Extract the [x, y] coordinate from the center of the cell holding the provided text.  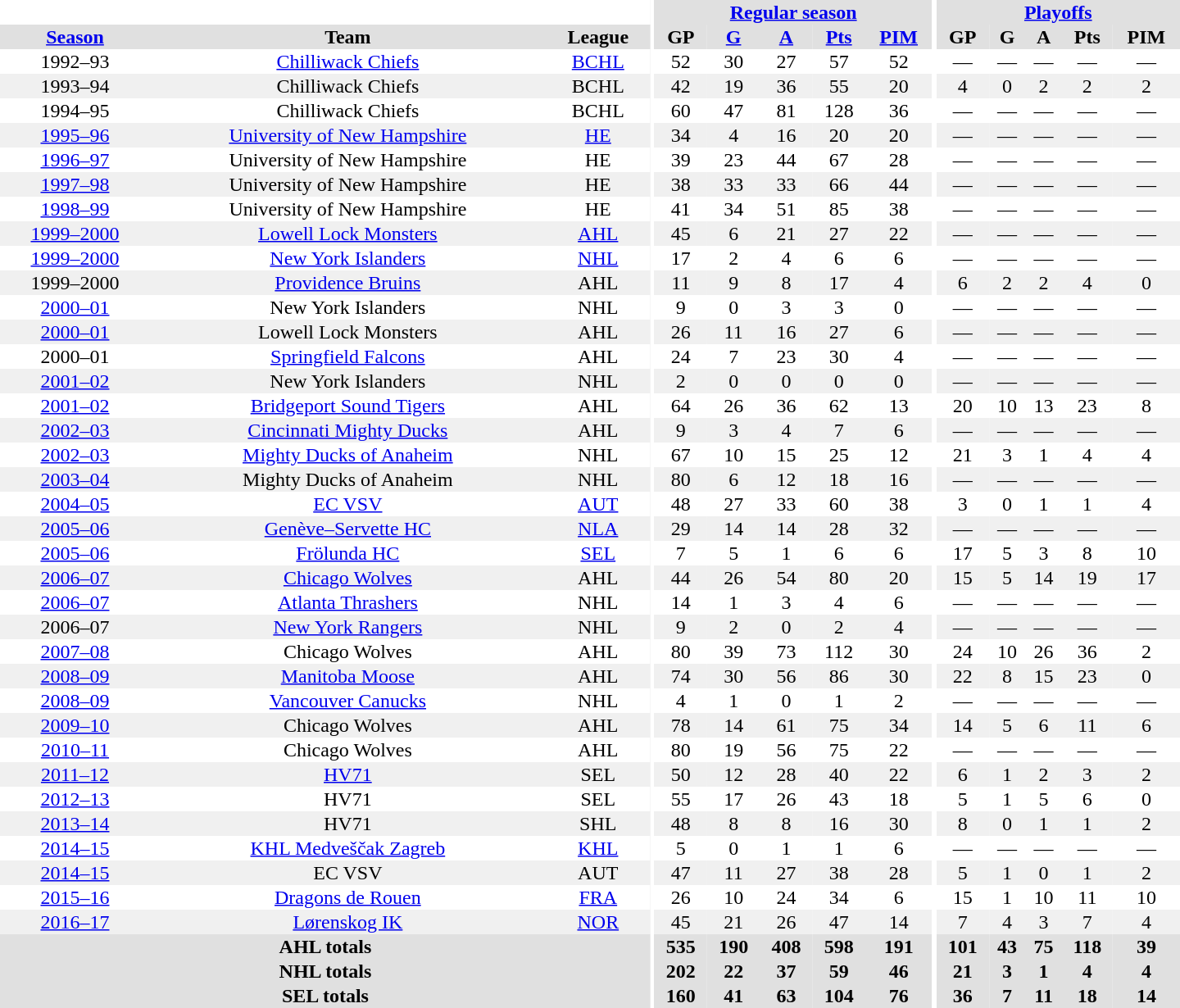
League [598, 37]
1998–99 [75, 209]
2013–14 [75, 824]
FRA [598, 897]
2016–17 [75, 922]
1993–94 [75, 86]
408 [786, 947]
32 [899, 529]
New York Rangers [347, 627]
46 [899, 971]
1992–93 [75, 61]
62 [839, 406]
KHL [598, 848]
AHL totals [325, 947]
101 [963, 947]
535 [681, 947]
SEL totals [325, 996]
66 [839, 184]
59 [839, 971]
104 [839, 996]
37 [786, 971]
1997–98 [75, 184]
Regular season [793, 12]
76 [899, 996]
2003–04 [75, 479]
54 [786, 578]
85 [839, 209]
Playoffs [1059, 12]
Vancouver Canucks [347, 701]
112 [839, 652]
2011–12 [75, 774]
81 [786, 111]
29 [681, 529]
64 [681, 406]
Season [75, 37]
Bridgeport Sound Tigers [347, 406]
61 [786, 725]
50 [681, 774]
Atlanta Thrashers [347, 602]
63 [786, 996]
2007–08 [75, 652]
1995–96 [75, 135]
Genève–Servette HC [347, 529]
KHL Medveščak Zagreb [347, 848]
86 [839, 676]
Springfield Falcons [347, 356]
191 [899, 947]
2009–10 [75, 725]
Cincinnati Mighty Ducks [347, 430]
2010–11 [75, 750]
51 [786, 209]
2012–13 [75, 799]
2004–05 [75, 504]
190 [733, 947]
78 [681, 725]
SHL [598, 824]
598 [839, 947]
73 [786, 652]
Providence Bruins [347, 283]
NOR [598, 922]
Lørenskog IK [347, 922]
42 [681, 86]
57 [839, 61]
40 [839, 774]
1996–97 [75, 160]
Team [347, 37]
128 [839, 111]
NHL totals [325, 971]
2015–16 [75, 897]
Dragons de Rouen [347, 897]
202 [681, 971]
25 [839, 455]
74 [681, 676]
1994–95 [75, 111]
NLA [598, 529]
Frölunda HC [347, 553]
Manitoba Moose [347, 676]
160 [681, 996]
118 [1087, 947]
